Find where the given text appears and provide that cell's center as (x, y) coordinate. 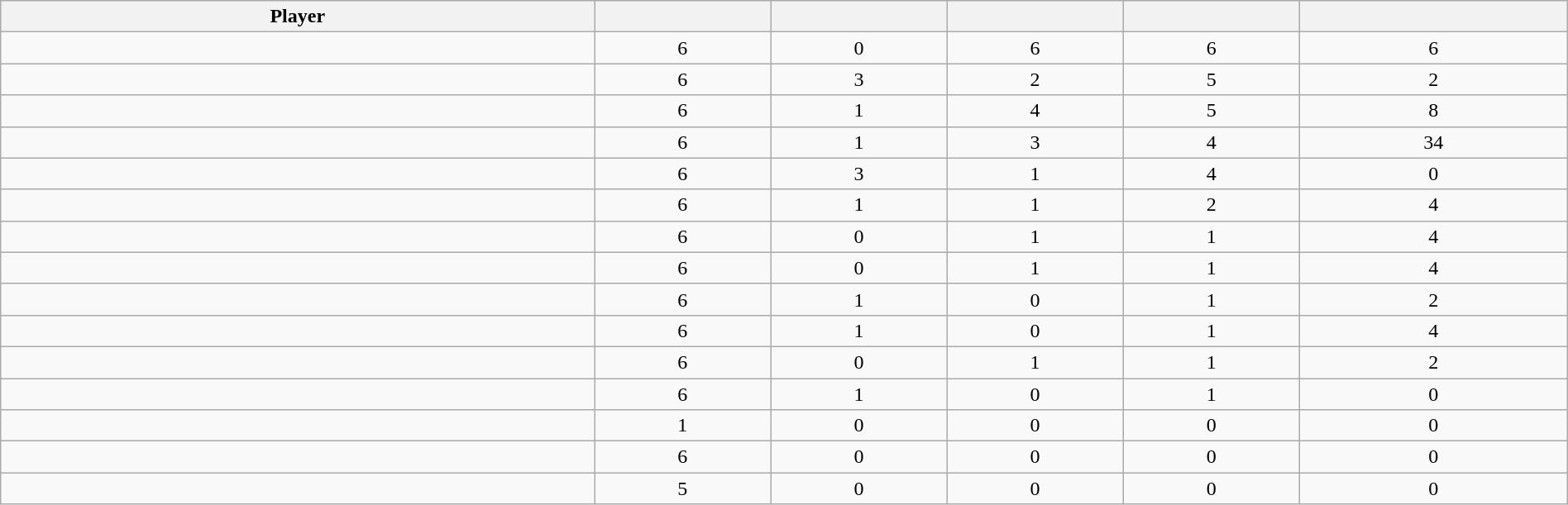
34 (1433, 142)
8 (1433, 111)
Player (298, 17)
